Scan for the cell matching the given text and deliver its [X, Y] coordinate at center. 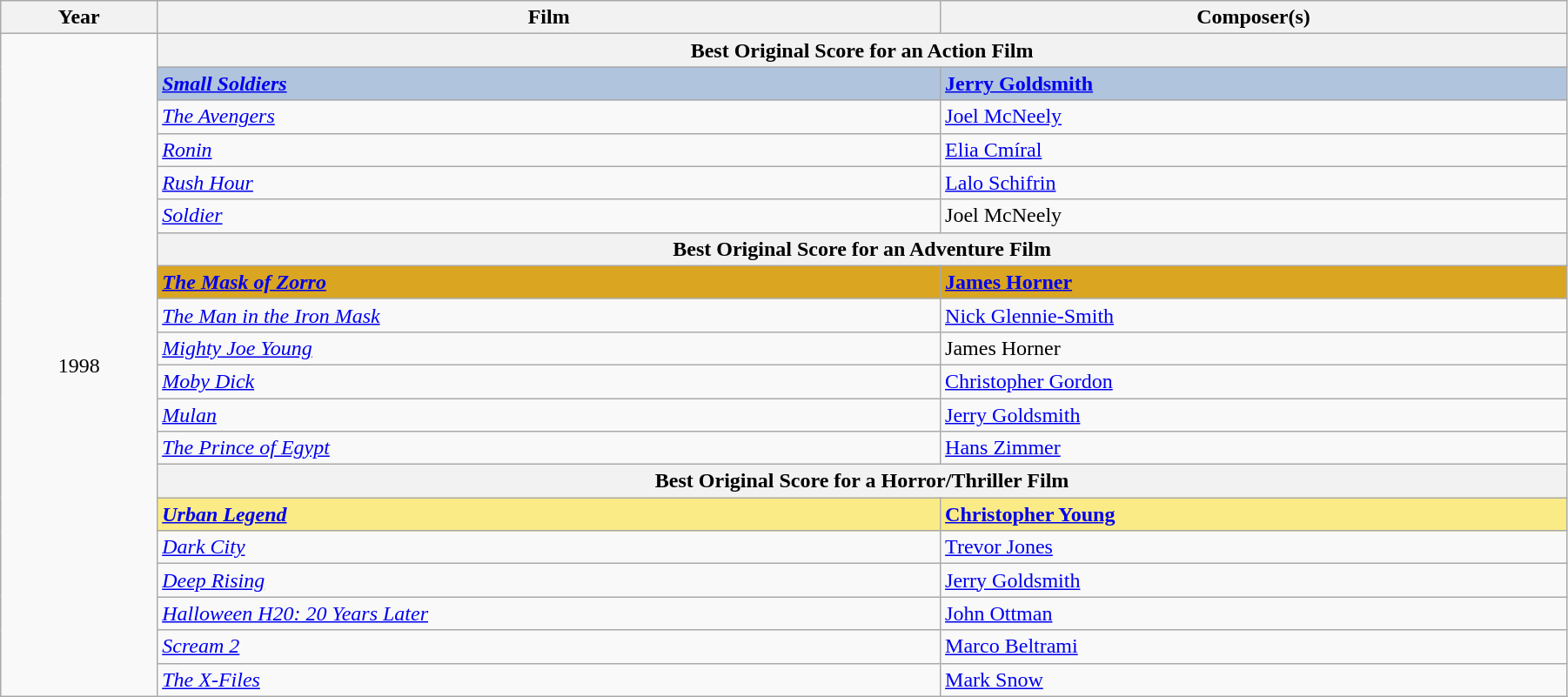
Scream 2 [549, 647]
The X-Files [549, 680]
The Avengers [549, 117]
The Mask of Zorro [549, 282]
Marco Beltrami [1254, 647]
Nick Glennie-Smith [1254, 315]
Best Original Score for an Action Film [862, 50]
Composer(s) [1254, 17]
Lalo Schifrin [1254, 183]
Urban Legend [549, 514]
Christopher Young [1254, 514]
Trevor Jones [1254, 547]
Dark City [549, 547]
Deep Rising [549, 580]
The Man in the Iron Mask [549, 315]
Mulan [549, 415]
Best Original Score for an Adventure Film [862, 249]
Moby Dick [549, 381]
Film [549, 17]
John Ottman [1254, 613]
1998 [79, 365]
Soldier [549, 216]
Mighty Joe Young [549, 348]
Hans Zimmer [1254, 448]
Ronin [549, 150]
Mark Snow [1254, 680]
Year [79, 17]
Elia Cmíral [1254, 150]
Best Original Score for a Horror/Thriller Film [862, 481]
The Prince of Egypt [549, 448]
Small Soldiers [549, 84]
Halloween H20: 20 Years Later [549, 613]
Christopher Gordon [1254, 381]
Rush Hour [549, 183]
